Provide the (x, y) coordinate of the cell's center where the given text is located.  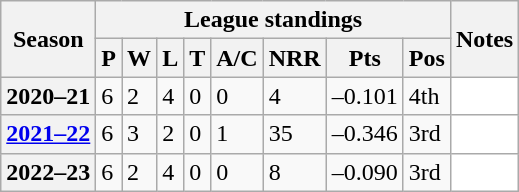
Pos (426, 58)
P (109, 58)
W (140, 58)
2021–22 (48, 134)
3 (140, 134)
–0.346 (364, 134)
Pts (364, 58)
2022–23 (48, 172)
–0.090 (364, 172)
–0.101 (364, 96)
NRR (294, 58)
8 (294, 172)
1 (237, 134)
2020–21 (48, 96)
4th (426, 96)
League standings (274, 20)
35 (294, 134)
L (170, 58)
T (198, 58)
Season (48, 39)
Notes (484, 39)
A/C (237, 58)
